Identify which cell holds the provided text, then report its (x, y) central coordinate. 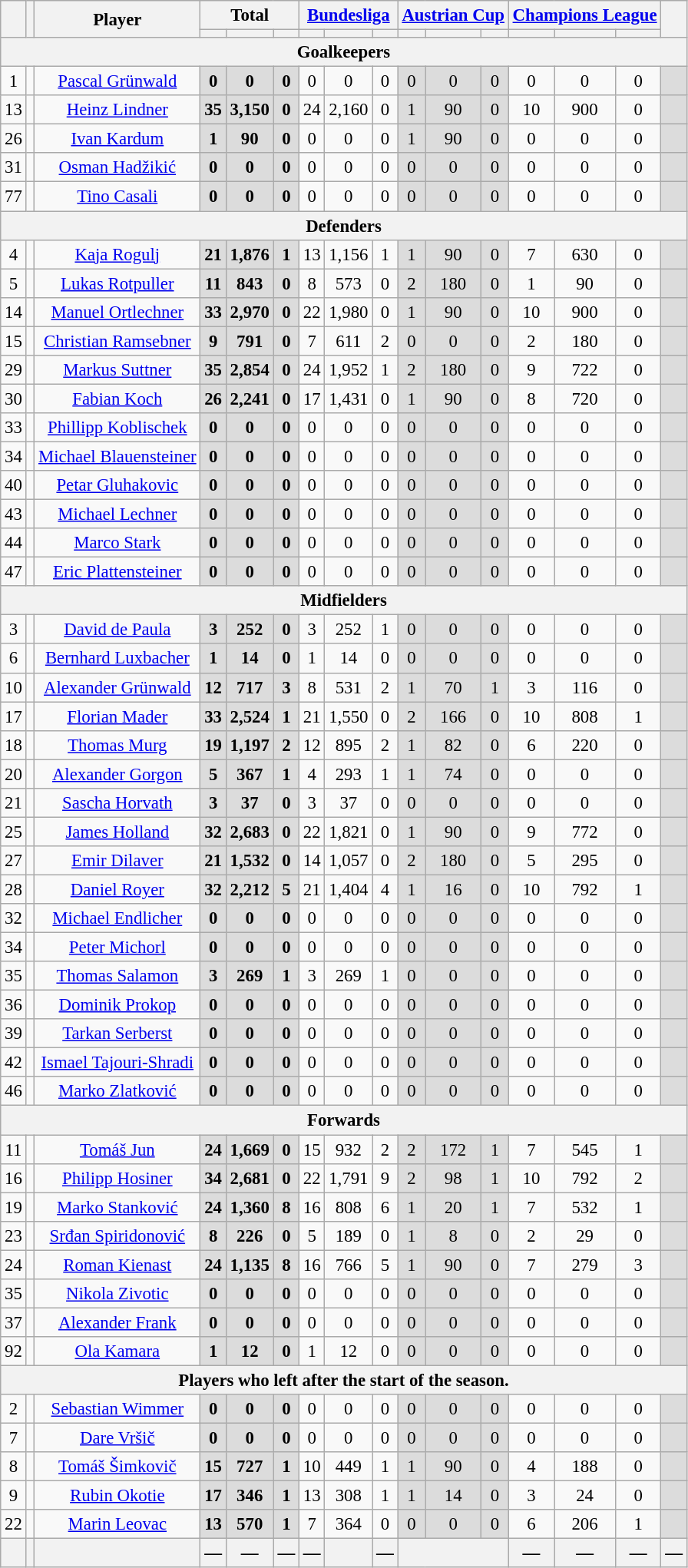
Kaja Rogulj (117, 254)
Ismael Tajouri-Shradi (117, 1063)
532 (585, 1207)
Alexander Frank (117, 1322)
1,057 (349, 861)
720 (585, 399)
39 (14, 1034)
308 (349, 1496)
Thomas Salamon (117, 976)
Sascha Horvath (117, 803)
Petar Gluhakovic (117, 485)
279 (585, 1265)
70 (453, 687)
545 (585, 1150)
295 (585, 861)
43 (14, 514)
Austrian Cup (453, 15)
791 (250, 341)
346 (250, 1496)
18 (14, 745)
40 (14, 485)
843 (250, 283)
630 (585, 254)
Pascal Grünwald (117, 81)
Sebastian Wimmer (117, 1409)
1,532 (250, 861)
Michael Lechner (117, 514)
189 (349, 1236)
Christian Ramsebner (117, 341)
30 (14, 399)
98 (453, 1178)
895 (349, 745)
Rubin Okotie (117, 1496)
25 (14, 832)
1,791 (349, 1178)
3,150 (250, 110)
220 (585, 745)
Total (250, 15)
Alexander Grünwald (117, 687)
David de Paula (117, 630)
226 (250, 1236)
1,197 (250, 745)
570 (250, 1524)
28 (14, 889)
772 (585, 832)
Dare Vršič (117, 1438)
2,683 (250, 832)
1,550 (349, 716)
1,669 (250, 1150)
Bundesliga (349, 15)
Eric Plattensteiner (117, 572)
Michael Endlicher (117, 918)
1,156 (349, 254)
Ola Kamara (117, 1351)
188 (585, 1467)
2,160 (349, 110)
1,876 (250, 254)
Florian Mader (117, 716)
Player (117, 19)
Emir Dilaver (117, 861)
Nikola Zivotic (117, 1294)
Tino Casali (117, 197)
31 (14, 168)
77 (14, 197)
Phillipp Koblischek (117, 428)
44 (14, 543)
Manuel Ortlechner (117, 312)
2,212 (250, 889)
Marin Leovac (117, 1524)
1,404 (349, 889)
166 (453, 716)
172 (453, 1150)
42 (14, 1063)
Goalkeepers (344, 52)
1,980 (349, 312)
Tomáš Šimkovič (117, 1467)
932 (349, 1150)
92 (14, 1351)
Heinz Lindner (117, 110)
Osman Hadžikić (117, 168)
Thomas Murg (117, 745)
531 (349, 687)
Midfielders (344, 600)
27 (14, 861)
Philipp Hosiner (117, 1178)
Roman Kienast (117, 1265)
Players who left after the start of the season. (344, 1380)
Daniel Royer (117, 889)
449 (349, 1467)
Tarkan Serberst (117, 1034)
Ivan Kardum (117, 139)
36 (14, 1005)
367 (250, 774)
2,524 (250, 716)
2,681 (250, 1178)
727 (250, 1467)
Srđan Spiridonović (117, 1236)
717 (250, 687)
766 (349, 1265)
82 (453, 745)
Champions League (585, 15)
47 (14, 572)
Marko Zlatković (117, 1091)
1,135 (250, 1265)
Fabian Koch (117, 399)
74 (453, 774)
206 (585, 1524)
2,970 (250, 312)
Forwards (344, 1120)
1,431 (349, 399)
1,952 (349, 370)
Dominik Prokop (117, 1005)
Peter Michorl (117, 948)
James Holland (117, 832)
573 (349, 283)
116 (585, 687)
Marco Stark (117, 543)
611 (349, 341)
2,854 (250, 370)
Lukas Rotpuller (117, 283)
Tomáš Jun (117, 1150)
2,241 (250, 399)
Marko Stanković (117, 1207)
Alexander Gorgon (117, 774)
23 (14, 1236)
1,821 (349, 832)
Markus Suttner (117, 370)
293 (349, 774)
364 (349, 1524)
1,360 (250, 1207)
46 (14, 1091)
722 (585, 370)
Bernhard Luxbacher (117, 659)
Michael Blauensteiner (117, 456)
Defenders (344, 226)
